Identify which cell holds the provided text, then report its [x, y] central coordinate. 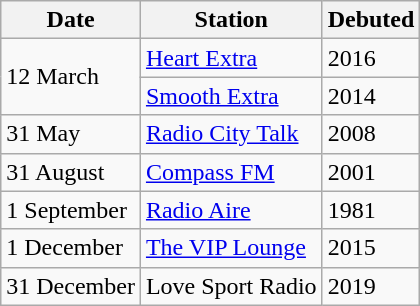
31 May [71, 134]
Love Sport Radio [231, 286]
2014 [371, 96]
1981 [371, 210]
1 September [71, 210]
Radio Aire [231, 210]
Debuted [371, 20]
2016 [371, 58]
1 December [71, 248]
2015 [371, 248]
Heart Extra [231, 58]
31 August [71, 172]
Smooth Extra [231, 96]
2001 [371, 172]
31 December [71, 286]
12 March [71, 77]
Compass FM [231, 172]
2008 [371, 134]
The VIP Lounge [231, 248]
2019 [371, 286]
Date [71, 20]
Station [231, 20]
Radio City Talk [231, 134]
